Determine the (x, y) coordinate at the center of the cell enclosing the given text.  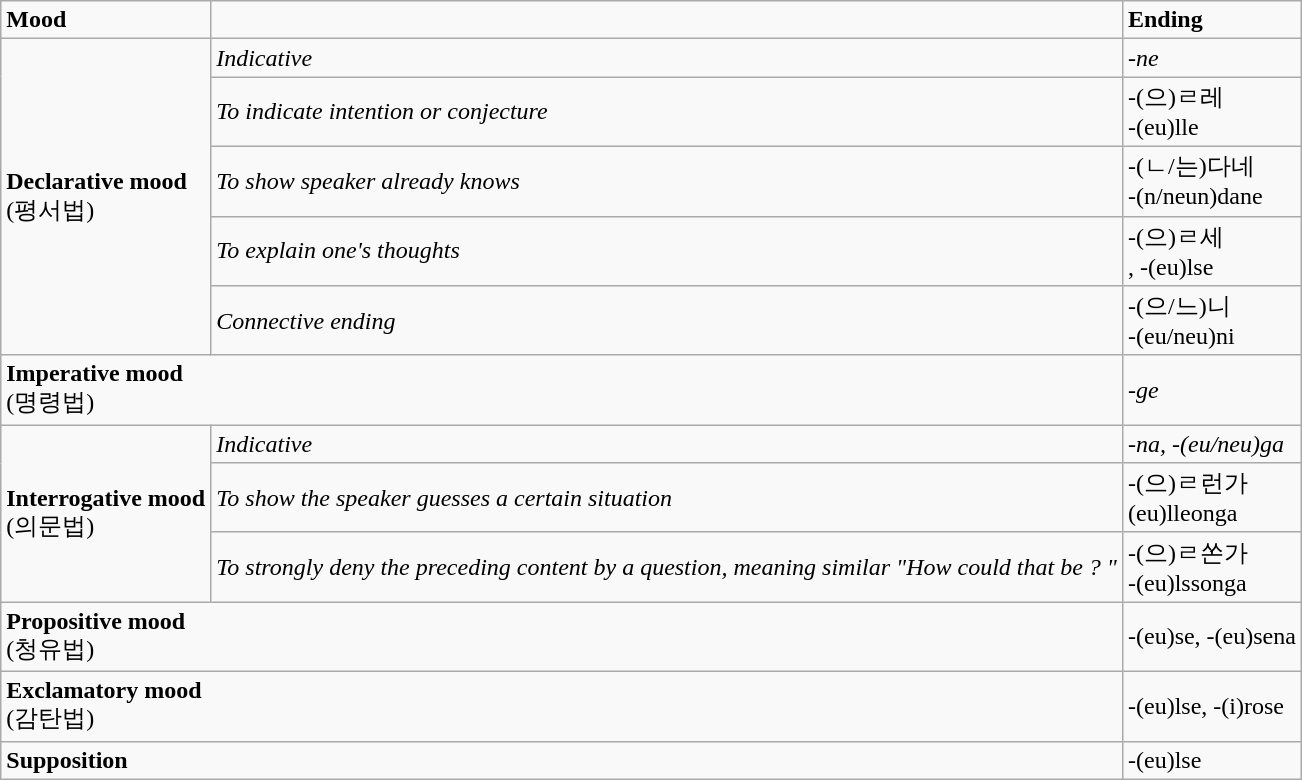
-(ㄴ/는)다네-(n/neun)dane (1212, 181)
-(eu)lse, -(i)rose (1212, 706)
Interrogative mood(의문법) (106, 514)
To indicate intention or conjecture (667, 112)
Mood (106, 20)
-(으)ㄹ쏜가-(eu)lssonga (1212, 567)
Supposition (562, 760)
-(eu)se, -(eu)sena (1212, 637)
Ending (1212, 20)
To explain one's thoughts (667, 251)
-(으/느)니-(eu/neu)ni (1212, 321)
-ne (1212, 58)
To show the speaker guesses a certain situation (667, 498)
-(으)ㄹ런가(eu)lleonga (1212, 498)
To show speaker already knows (667, 181)
Connective ending (667, 321)
-(eu)lse (1212, 760)
-(으)ㄹ레-(eu)lle (1212, 112)
To strongly deny the preceding content by a question, meaning similar "How could that be ? " (667, 567)
-(으)ㄹ세, -(eu)lse (1212, 251)
Imperative mood(명령법) (562, 390)
Exclamatory mood(감탄법) (562, 706)
Declarative mood(평서법) (106, 197)
Propositive mood(청유법) (562, 637)
-ge (1212, 390)
-na, -(eu/neu)ga (1212, 444)
